For the text-containing cell, return its midpoint in [x, y] coordinate format. 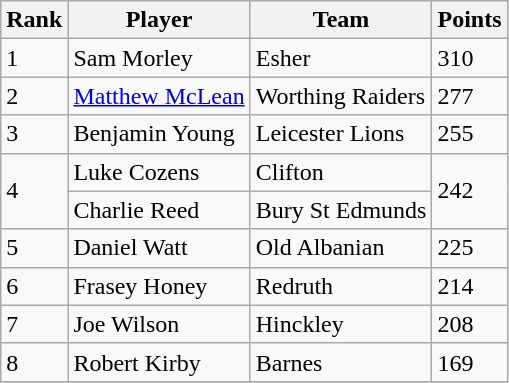
6 [34, 286]
Daniel Watt [159, 248]
Leicester Lions [341, 134]
Points [470, 20]
310 [470, 58]
Benjamin Young [159, 134]
2 [34, 96]
Matthew McLean [159, 96]
Frasey Honey [159, 286]
3 [34, 134]
Robert Kirby [159, 362]
Barnes [341, 362]
7 [34, 324]
Sam Morley [159, 58]
Hinckley [341, 324]
208 [470, 324]
Esher [341, 58]
277 [470, 96]
Player [159, 20]
Rank [34, 20]
Clifton [341, 172]
225 [470, 248]
8 [34, 362]
Joe Wilson [159, 324]
Team [341, 20]
242 [470, 191]
5 [34, 248]
255 [470, 134]
1 [34, 58]
169 [470, 362]
Charlie Reed [159, 210]
214 [470, 286]
4 [34, 191]
Redruth [341, 286]
Worthing Raiders [341, 96]
Luke Cozens [159, 172]
Bury St Edmunds [341, 210]
Old Albanian [341, 248]
